Return the (x, y) coordinate for the center point of the cell that contains the specified text.  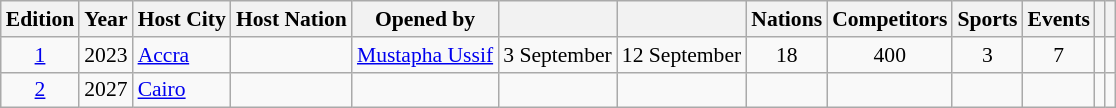
Year (106, 19)
2027 (106, 90)
7 (1058, 55)
3 September (558, 55)
Edition (40, 19)
3 (987, 55)
Host Nation (292, 19)
Cairo (182, 90)
1 (40, 55)
12 September (682, 55)
Competitors (890, 19)
Mustapha Ussif (425, 55)
Host City (182, 19)
Opened by (425, 19)
400 (890, 55)
2023 (106, 55)
Nations (786, 19)
Accra (182, 55)
Events (1058, 19)
Sports (987, 19)
18 (786, 55)
2 (40, 90)
